Return [x, y] of the center of cell containing provided text 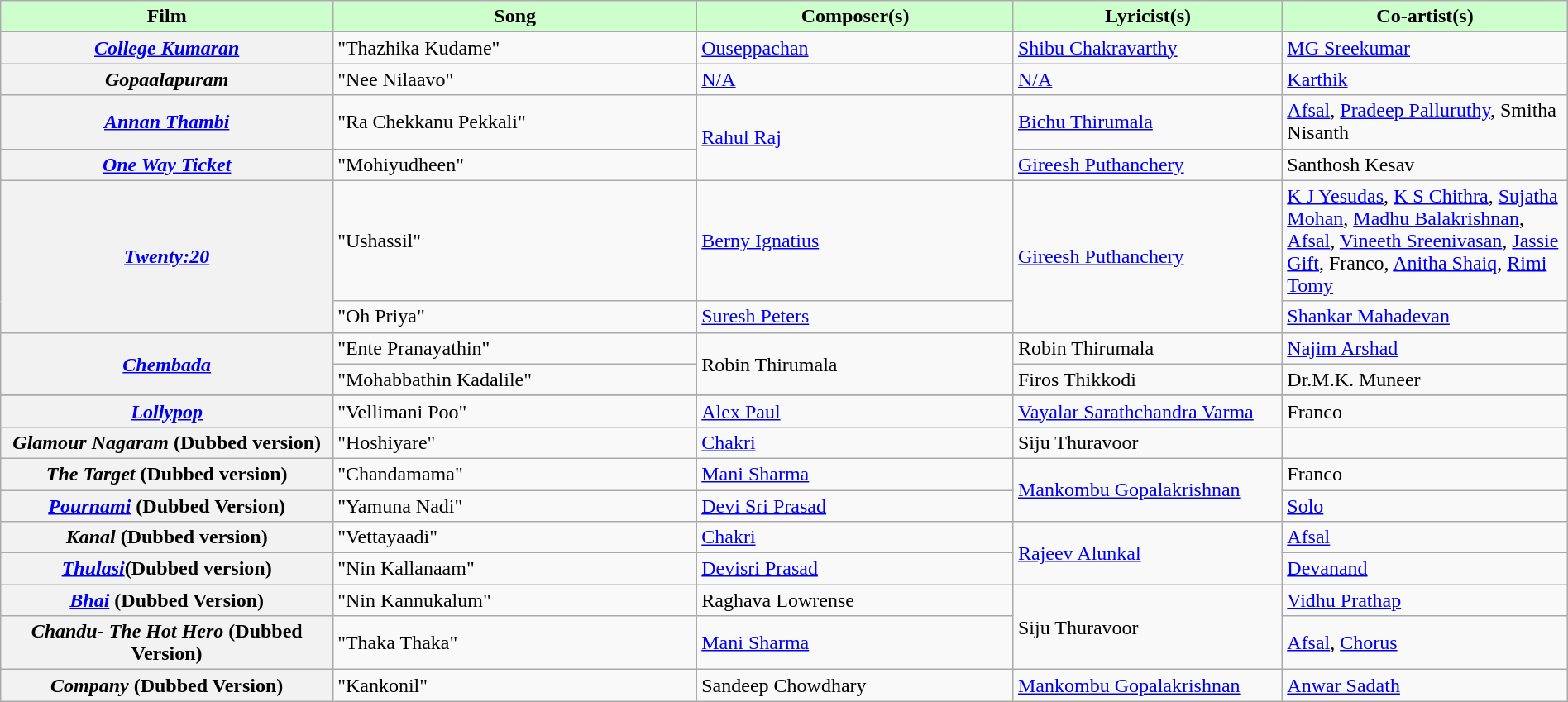
"Nin Kallanaam" [515, 569]
MG Sreekumar [1425, 48]
Shankar Mahadevan [1425, 317]
Karthik [1425, 79]
"Vettayaadi" [515, 537]
"Vellimani Poo" [515, 411]
Composer(s) [855, 17]
One Way Ticket [167, 165]
Pournami (Dubbed Version) [167, 505]
"Ushassil" [515, 241]
Song [515, 17]
The Target (Dubbed version) [167, 474]
"Ra Chekkanu Pekkali" [515, 122]
Rajeev Alunkal [1148, 553]
Co-artist(s) [1425, 17]
Dr.M.K. Muneer [1425, 380]
Suresh Peters [855, 317]
Anwar Sadath [1425, 685]
"Nee Nilaavo" [515, 79]
Alex Paul [855, 411]
Sandeep Chowdhary [855, 685]
Raghava Lowrense [855, 600]
"Kankonil" [515, 685]
Vidhu Prathap [1425, 600]
College Kumaran [167, 48]
Chandu- The Hot Hero (Dubbed Version) [167, 643]
"Mohabbathin Kadalile" [515, 380]
Devanand [1425, 569]
Gopaalapuram [167, 79]
Devi Sri Prasad [855, 505]
"Nin Kannukalum" [515, 600]
Devisri Prasad [855, 569]
Vayalar Sarathchandra Varma [1148, 411]
"Ente Pranayathin" [515, 348]
Kanal (Dubbed version) [167, 537]
Bhai (Dubbed Version) [167, 600]
"Mohiyudheen" [515, 165]
Santhosh Kesav [1425, 165]
"Chandamama" [515, 474]
Twenty:20 [167, 256]
Lyricist(s) [1148, 17]
Annan Thambi [167, 122]
Afsal, Pradeep Palluruthy, Smitha Nisanth [1425, 122]
Solo [1425, 505]
Film [167, 17]
Chembada [167, 364]
"Oh Priya" [515, 317]
Glamour Nagaram (Dubbed version) [167, 442]
"Hoshiyare" [515, 442]
Shibu Chakravarthy [1148, 48]
"Thaka Thaka" [515, 643]
Rahul Raj [855, 137]
Lollypop [167, 411]
Firos Thikkodi [1148, 380]
Thulasi(Dubbed version) [167, 569]
Ouseppachan [855, 48]
Bichu Thirumala [1148, 122]
K J Yesudas, K S Chithra, Sujatha Mohan, Madhu Balakrishnan, Afsal, Vineeth Sreenivasan, Jassie Gift, Franco, Anitha Shaiq, Rimi Tomy [1425, 241]
Afsal, Chorus [1425, 643]
Najim Arshad [1425, 348]
Company (Dubbed Version) [167, 685]
"Thazhika Kudame" [515, 48]
Berny Ignatius [855, 241]
"Yamuna Nadi" [515, 505]
Afsal [1425, 537]
